Output the [X, Y] coordinate of the center of the cell containing the given text.  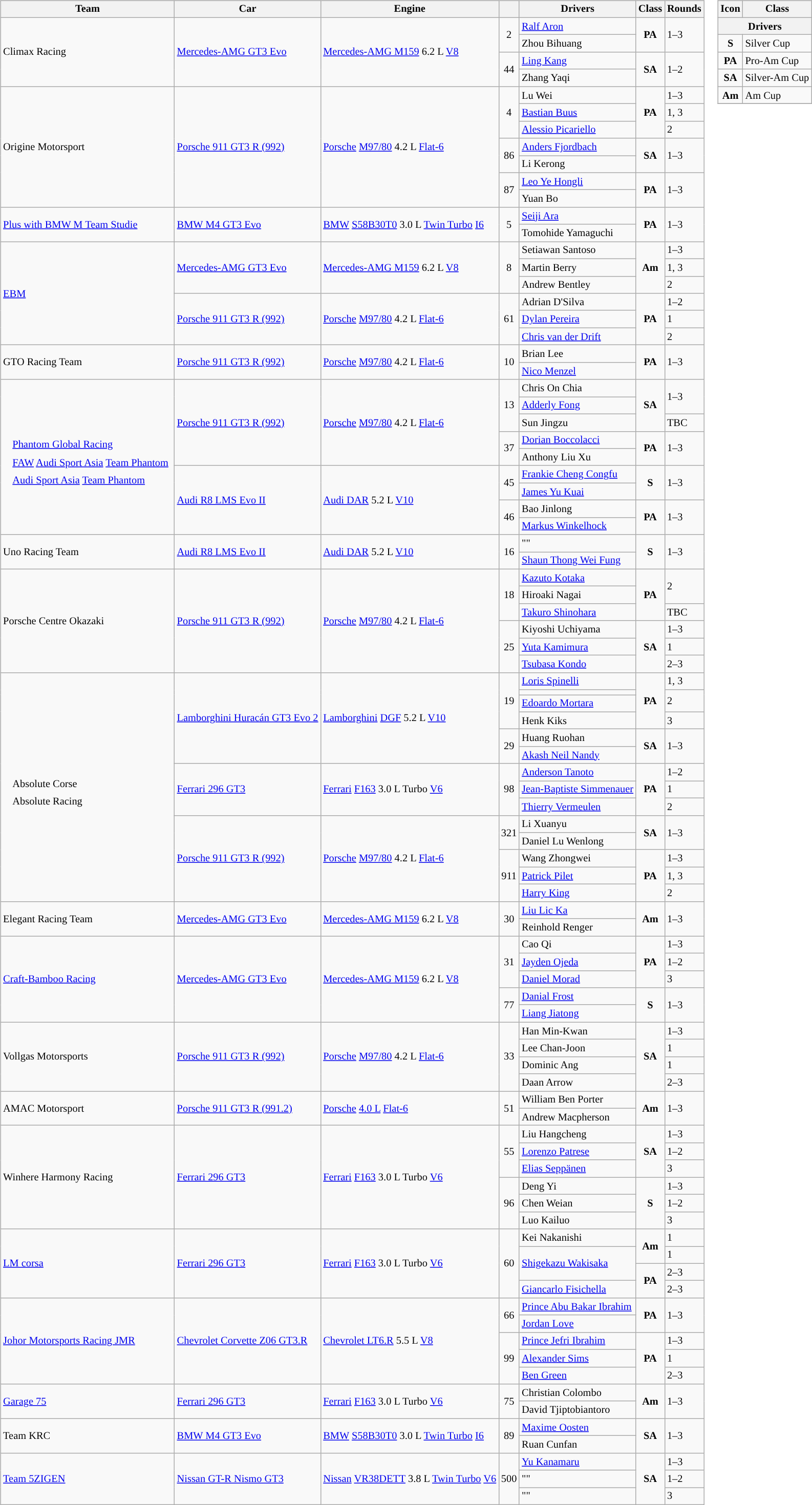
Absolute Corse [47, 783]
25 [509, 646]
Dominic Ang [578, 1065]
Yu Kanamaru [578, 1461]
Wang Zhongwei [578, 858]
86 [509, 156]
Shigekazu Wakisaka [578, 1264]
Prince Abu Bakar Ibrahim [578, 1307]
75 [509, 1401]
Vollgas Motorsports [88, 1057]
Giancarlo Fisichella [578, 1289]
8 [509, 267]
29 [509, 747]
Rounds [684, 9]
500 [509, 1479]
Ben Green [578, 1375]
Dylan Pereira [578, 319]
Alexander Sims [578, 1358]
13 [509, 406]
Bastian Buus [578, 113]
Elias Seppänen [578, 1169]
10 [509, 363]
Plus with BMW M Team Studie [88, 224]
Winhere Harmony Racing [88, 1177]
Ling Kang [578, 61]
Sun Jingzu [578, 422]
Anderson Tanoto [578, 772]
Team [88, 9]
Bao Jinlong [578, 509]
William Ben Porter [578, 1100]
Yuta Kamimura [578, 647]
Daniel Lu Wenlong [578, 841]
Am Cup [777, 95]
Lorenzo Patrese [578, 1152]
31 [509, 962]
Chevrolet LT6.R 5.5 L V8 [410, 1341]
Daniel Morad [578, 979]
Markus Winkelhock [578, 526]
Audi Sport Asia Team Phantom [90, 480]
FAW Audi Sport Asia Team Phantom [90, 462]
Uno Racing Team [88, 552]
Li Kerong [578, 164]
Tomohide Yamaguchi [578, 233]
96 [509, 1203]
37 [509, 449]
Frankie Cheng Congfu [578, 474]
Phantom Global Racing [90, 444]
44 [509, 70]
77 [509, 1005]
Chen Weian [578, 1203]
30 [509, 919]
Leo Ye Hongli [578, 181]
Adderly Fong [578, 406]
Origine Motorsport [88, 147]
Harry King [578, 893]
Anthony Liu Xu [578, 457]
Danial Frost [578, 997]
Deng Yi [578, 1186]
60 [509, 1264]
Luo Kailuo [578, 1220]
321 [509, 833]
Elegant Racing Team [88, 919]
Han Min-Kwan [578, 1031]
Daan Arrow [578, 1083]
98 [509, 790]
55 [509, 1151]
Chevrolet Corvette Z06 GT3.R [248, 1341]
Lamborghini Huracán GT3 Evo 2 [248, 718]
Huang Ruohan [578, 738]
Silver-Am Cup [777, 78]
Martin Berry [578, 267]
Garage 75 [88, 1401]
Phantom Global Racing FAW Audi Sport Asia Team Phantom Audi Sport Asia Team Phantom [88, 457]
911 [509, 876]
Anders Fjordbach [578, 147]
Maxime Oosten [578, 1427]
33 [509, 1057]
Climax Racing [88, 52]
Tsubasa Kondo [578, 664]
Setiawan Santoso [578, 250]
Nissan VR38DETT 3.8 L Twin Turbo V6 [410, 1479]
Lamborghini DGF 5.2 L V10 [410, 718]
Engine [410, 9]
Akash Neil Nandy [578, 755]
Team KRC [88, 1436]
Jayden Ojeda [578, 962]
Lu Wei [578, 95]
Adrian D'Silva [578, 302]
Seiji Ara [578, 216]
89 [509, 1436]
Nico Menzel [578, 371]
Car [248, 9]
Silver Cup [777, 44]
46 [509, 517]
Hiroaki Nagai [578, 595]
Chris On Chia [578, 388]
Li Xuanyu [578, 824]
Pro-Am Cup [777, 61]
51 [509, 1108]
Zhang Yaqi [578, 78]
Kei Nakanishi [578, 1238]
Porsche 4.0 L Flat-6 [410, 1108]
4 [509, 113]
Porsche 911 GT3 R (991.2) [248, 1108]
Kiyoshi Uchiyama [578, 629]
Alessio Picariello [578, 130]
Team 5ZIGEN [88, 1479]
Thierry Vermeulen [578, 807]
Porsche Centre Okazaki [88, 621]
Patrick Pilet [578, 876]
Andrew Bentley [578, 285]
18 [509, 595]
Zhou Bihuang [578, 44]
Cao Qi [578, 945]
Liu Hangcheng [578, 1134]
Jordan Love [578, 1324]
Chris van der Drift [578, 336]
5 [509, 224]
LM corsa [88, 1264]
Reinhold Renger [578, 927]
45 [509, 482]
Dorian Boccolacci [578, 440]
Johor Motorsports Racing JMR [88, 1341]
61 [509, 320]
David Tjiptobiantoro [578, 1410]
Prince Jefri Ibrahim [578, 1341]
Andrew Macpherson [578, 1117]
Craft-Bamboo Racing [88, 979]
Edoardo Mortara [578, 704]
Christian Colombo [578, 1393]
99 [509, 1358]
Absolute Racing [47, 801]
66 [509, 1315]
Loris Spinelli [578, 681]
Henk Kiks [578, 720]
87 [509, 189]
Liu Lic Ka [578, 910]
Icon [731, 9]
Liang Jiatong [578, 1013]
19 [509, 701]
Lee Chan-Joon [578, 1048]
GTO Racing Team [88, 363]
Ruan Cunfan [578, 1445]
Shaun Thong Wei Fung [578, 561]
EBM [88, 293]
Kazuto Kotaka [578, 578]
Absolute Corse Absolute Racing [88, 787]
Nissan GT-R Nismo GT3 [248, 1479]
James Yu Kuai [578, 492]
16 [509, 552]
Takuro Shinohara [578, 612]
AMAC Motorsport [88, 1108]
Yuan Bo [578, 199]
Jean-Baptiste Simmenauer [578, 790]
Ralf Aron [578, 26]
Brian Lee [578, 354]
